Search for the cell housing the specified text and yield its [X, Y] center coordinate. 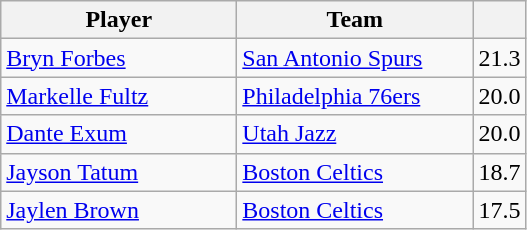
Bryn Forbes [119, 58]
17.5 [500, 210]
Jayson Tatum [119, 172]
Dante Exum [119, 134]
21.3 [500, 58]
San Antonio Spurs [355, 58]
Player [119, 20]
18.7 [500, 172]
Utah Jazz [355, 134]
Jaylen Brown [119, 210]
Philadelphia 76ers [355, 96]
Markelle Fultz [119, 96]
Team [355, 20]
